Output the [x, y] coordinate of the center of the cell containing the given text.  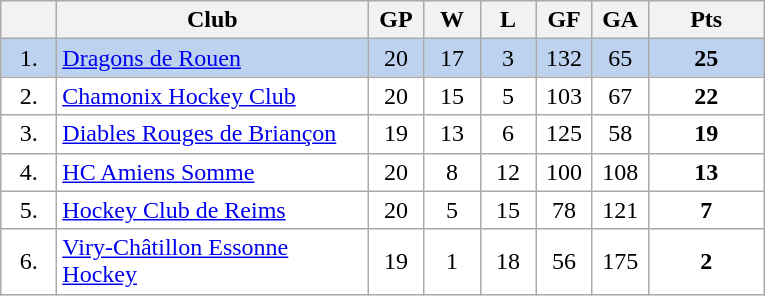
108 [620, 172]
175 [620, 262]
12 [508, 172]
7 [706, 210]
103 [564, 96]
Club [212, 20]
Diables Rouges de Briançon [212, 134]
8 [452, 172]
1 [452, 262]
67 [620, 96]
HC Amiens Somme [212, 172]
17 [452, 58]
3. [29, 134]
125 [564, 134]
Viry-Châtillon Essonne Hockey [212, 262]
Hockey Club de Reims [212, 210]
22 [706, 96]
2 [706, 262]
3 [508, 58]
GF [564, 20]
65 [620, 58]
1. [29, 58]
GP [396, 20]
5. [29, 210]
58 [620, 134]
GA [620, 20]
100 [564, 172]
L [508, 20]
18 [508, 262]
25 [706, 58]
Dragons de Rouen [212, 58]
Chamonix Hockey Club [212, 96]
56 [564, 262]
132 [564, 58]
W [452, 20]
Pts [706, 20]
78 [564, 210]
6 [508, 134]
2. [29, 96]
4. [29, 172]
121 [620, 210]
6. [29, 262]
